From the cell containing the given text, extract its center point as [x, y] coordinate. 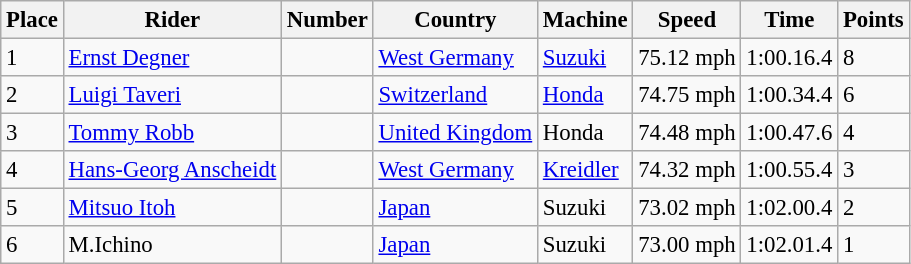
1:02.00.4 [790, 208]
United Kingdom [455, 133]
1:00.34.4 [790, 95]
Machine [586, 20]
Mitsuo Itoh [172, 208]
75.12 mph [687, 58]
Country [455, 20]
5 [32, 208]
M.Ichino [172, 245]
73.00 mph [687, 245]
Tommy Robb [172, 133]
Switzerland [455, 95]
8 [874, 58]
1:02.01.4 [790, 245]
74.75 mph [687, 95]
Ernst Degner [172, 58]
Number [328, 20]
1:00.55.4 [790, 170]
74.32 mph [687, 170]
Speed [687, 20]
Luigi Taveri [172, 95]
1:00.47.6 [790, 133]
Place [32, 20]
74.48 mph [687, 133]
Hans-Georg Anscheidt [172, 170]
Time [790, 20]
Rider [172, 20]
Kreidler [586, 170]
73.02 mph [687, 208]
1:00.16.4 [790, 58]
Points [874, 20]
